Return (x, y) of the center of cell containing provided text 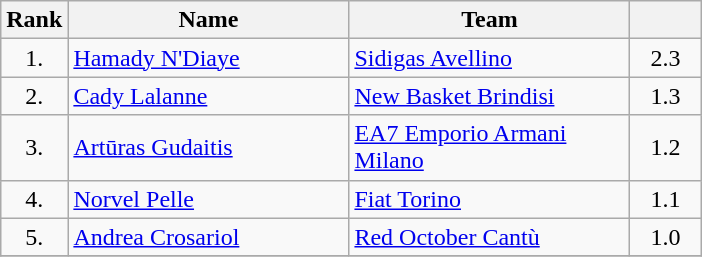
5. (34, 237)
Andrea Crosariol (208, 237)
Red October Cantù (490, 237)
1.0 (666, 237)
3. (34, 148)
New Basket Brindisi (490, 96)
1.2 (666, 148)
2.3 (666, 58)
Artūras Gudaitis (208, 148)
4. (34, 199)
Cady Lalanne (208, 96)
Hamady N'Diaye (208, 58)
Sidigas Avellino (490, 58)
2. (34, 96)
EA7 Emporio Armani Milano (490, 148)
1.3 (666, 96)
Name (208, 20)
1.1 (666, 199)
Rank (34, 20)
Norvel Pelle (208, 199)
Team (490, 20)
Fiat Torino (490, 199)
1. (34, 58)
